Determine the (x, y) coordinate at the center of the cell enclosing the given text.  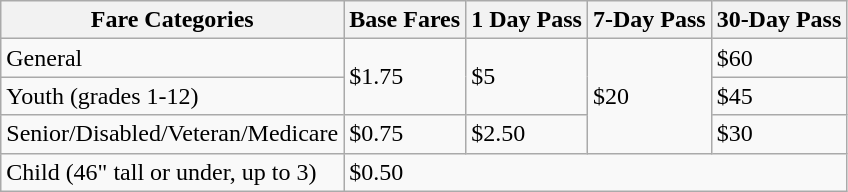
General (172, 58)
$45 (779, 96)
Child (46" tall or under, up to 3) (172, 172)
7-Day Pass (649, 20)
$5 (527, 77)
$0.50 (596, 172)
30-Day Pass (779, 20)
$1.75 (405, 77)
$20 (649, 96)
Fare Categories (172, 20)
Base Fares (405, 20)
$60 (779, 58)
$2.50 (527, 134)
1 Day Pass (527, 20)
$30 (779, 134)
$0.75 (405, 134)
Senior/Disabled/Veteran/Medicare (172, 134)
Youth (grades 1-12) (172, 96)
